Identify which cell holds the provided text, then report its (x, y) central coordinate. 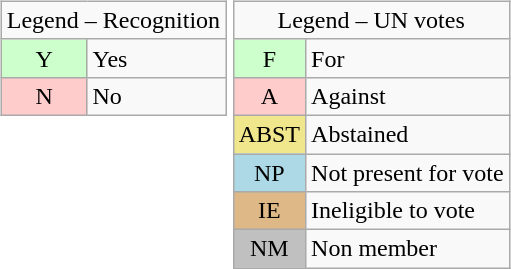
Against (408, 96)
Not present for vote (408, 173)
N (44, 96)
NM (269, 249)
Yes (156, 58)
No (156, 96)
Y (44, 58)
For (408, 58)
F (269, 58)
ABST (269, 134)
NP (269, 173)
Legend – UN votes (371, 20)
Abstained (408, 134)
Ineligible to vote (408, 211)
A (269, 96)
Legend – Recognition (113, 20)
Non member (408, 249)
IE (269, 211)
